From the cell containing the given text, extract its center point as (x, y) coordinate. 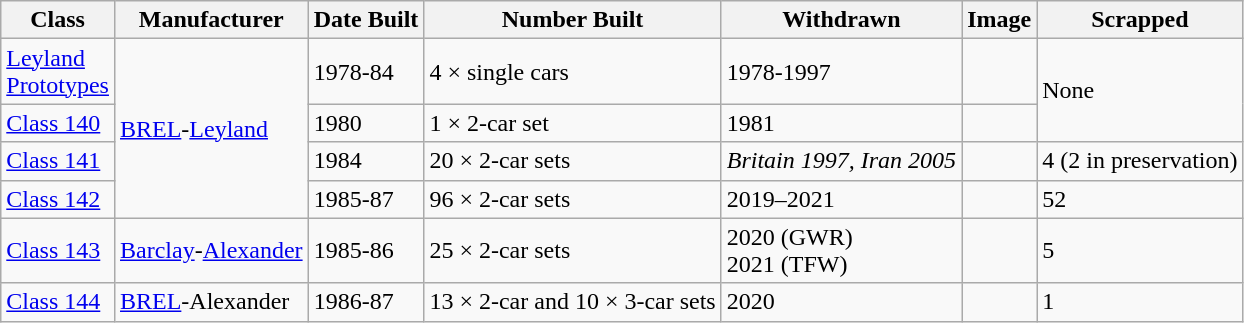
Image (1000, 20)
1978-1997 (841, 72)
4 × single cars (572, 72)
Britain 1997, Iran 2005 (841, 161)
2020 (GWR)2021 (TFW) (841, 250)
25 × 2-car sets (572, 250)
2019–2021 (841, 199)
Number Built (572, 20)
Class 142 (58, 199)
1981 (841, 123)
1984 (366, 161)
52 (1140, 199)
Scrapped (1140, 20)
Withdrawn (841, 20)
1985-86 (366, 250)
Class 140 (58, 123)
5 (1140, 250)
None (1140, 90)
4 (2 in preservation) (1140, 161)
BREL-Leyland (211, 128)
20 × 2-car sets (572, 161)
1980 (366, 123)
1986-87 (366, 302)
1985-87 (366, 199)
Class 141 (58, 161)
Class (58, 20)
96 × 2-car sets (572, 199)
1978-84 (366, 72)
2020 (841, 302)
1 × 2-car set (572, 123)
13 × 2-car and 10 × 3-car sets (572, 302)
BREL-Alexander (211, 302)
Class 144 (58, 302)
Manufacturer (211, 20)
Class 143 (58, 250)
1 (1140, 302)
Leyland Prototypes (58, 72)
Barclay-Alexander (211, 250)
Date Built (366, 20)
